Search for the cell housing the specified text and yield its [x, y] center coordinate. 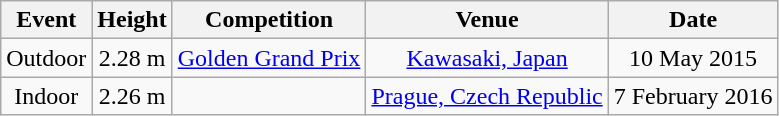
Height [132, 20]
10 May 2015 [693, 58]
Venue [487, 20]
Event [46, 20]
Outdoor [46, 58]
Prague, Czech Republic [487, 96]
Kawasaki, Japan [487, 58]
Golden Grand Prix [269, 58]
2.26 m [132, 96]
7 February 2016 [693, 96]
Indoor [46, 96]
Date [693, 20]
Competition [269, 20]
2.28 m [132, 58]
